For the text-containing cell, return its midpoint in (X, Y) coordinate format. 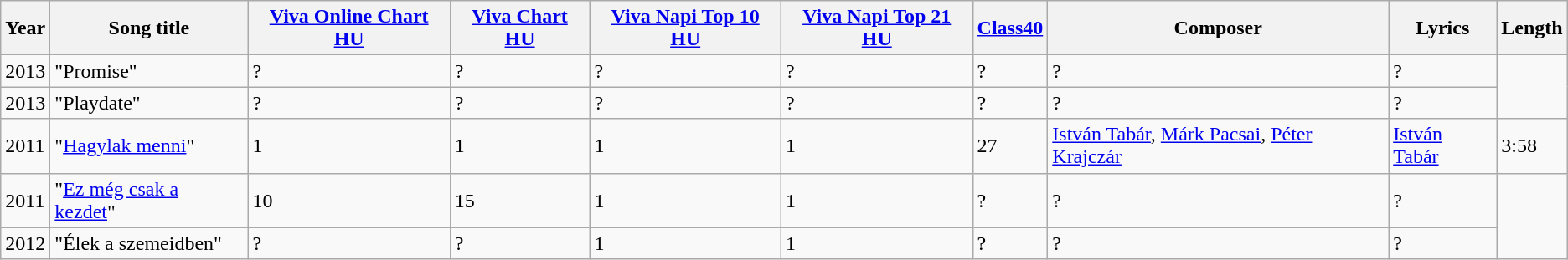
István Tabár (1442, 145)
3:58 (1533, 145)
"Élek a szemeidben" (149, 243)
Viva Online Chart HU (348, 28)
27 (1010, 145)
"Promise" (149, 71)
Viva Napi Top 10 HU (685, 28)
"Playdate" (149, 103)
Lyrics (1442, 28)
15 (519, 201)
Class40 (1010, 28)
2012 (25, 243)
Year (25, 28)
Viva Chart HU (519, 28)
10 (348, 201)
Viva Napi Top 21 HU (876, 28)
Composer (1218, 28)
István Tabár, Márk Pacsai, Péter Krajczár (1218, 145)
Length (1533, 28)
"Ez még csak a kezdet" (149, 201)
Song title (149, 28)
"Hagylak menni" (149, 145)
